From the cell containing the given text, extract its center point as [X, Y] coordinate. 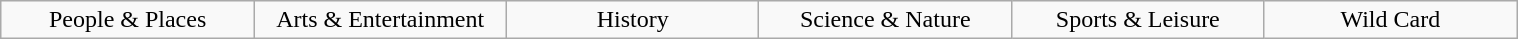
People & Places [128, 20]
Science & Nature [886, 20]
Sports & Leisure [1138, 20]
History [632, 20]
Wild Card [1390, 20]
Arts & Entertainment [380, 20]
